Find where the given text appears and provide that cell's center as [x, y] coordinate. 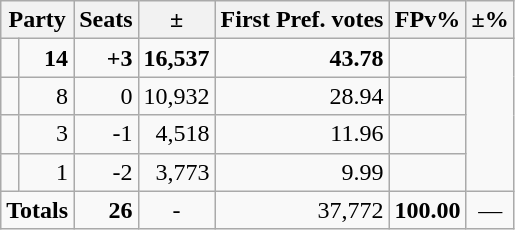
26 [106, 210]
1 [46, 172]
— [490, 210]
37,772 [302, 210]
-1 [106, 134]
FPv% [428, 20]
4,518 [176, 134]
16,537 [176, 58]
±% [490, 20]
Party [38, 20]
14 [46, 58]
43.78 [302, 58]
100.00 [428, 210]
Seats [106, 20]
28.94 [302, 96]
First Pref. votes [302, 20]
11.96 [302, 134]
± [176, 20]
0 [106, 96]
+3 [106, 58]
8 [46, 96]
3,773 [176, 172]
10,932 [176, 96]
3 [46, 134]
9.99 [302, 172]
-2 [106, 172]
Totals [38, 210]
- [176, 210]
